Detect which cell encompasses the target text, then output its [X, Y] center coordinate. 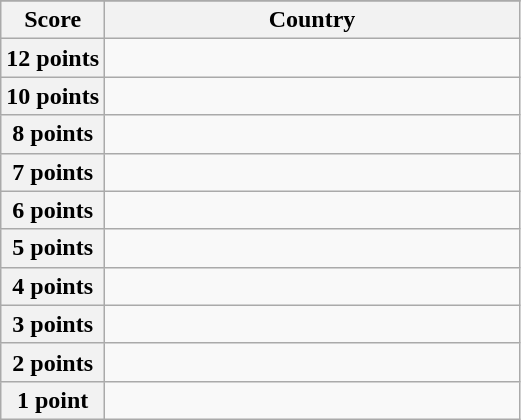
1 point [53, 400]
Country [312, 20]
5 points [53, 248]
Score [53, 20]
4 points [53, 286]
12 points [53, 58]
10 points [53, 96]
7 points [53, 172]
2 points [53, 362]
6 points [53, 210]
8 points [53, 134]
3 points [53, 324]
